Extract the [X, Y] coordinate from the center of the cell holding the provided text.  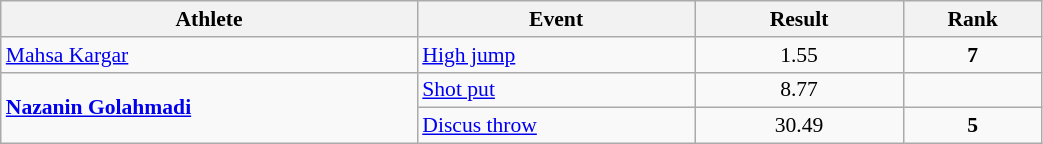
Discus throw [556, 126]
Event [556, 19]
Nazanin Golahmadi [210, 108]
Shot put [556, 90]
Athlete [210, 19]
7 [972, 55]
5 [972, 126]
Mahsa Kargar [210, 55]
1.55 [799, 55]
8.77 [799, 90]
30.49 [799, 126]
Rank [972, 19]
Result [799, 19]
High jump [556, 55]
